Return (x, y) of the center of cell containing provided text 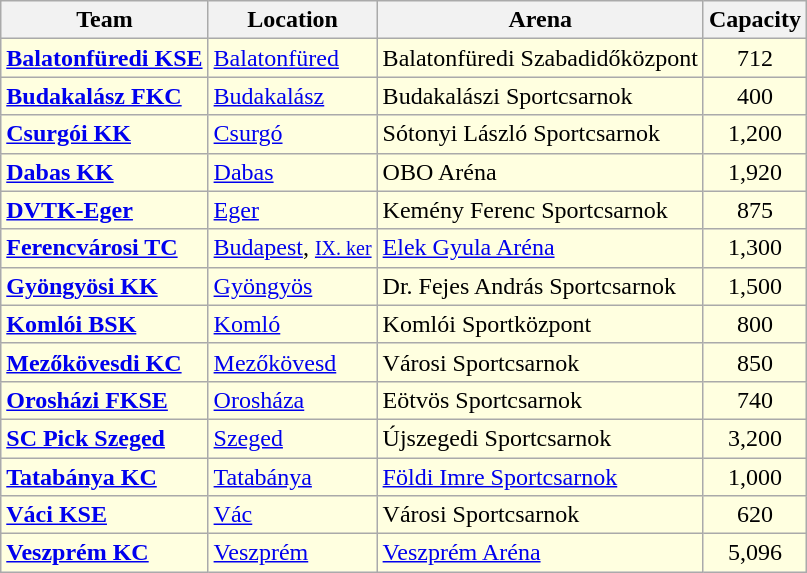
850 (754, 362)
Budapest, IX. ker (292, 248)
Elek Gyula Aréna (540, 248)
Mezőkövesdi KC (104, 362)
Veszprém KC (104, 553)
Gyöngyös (292, 286)
Orosháza (292, 400)
Dr. Fejes András Sportcsarnok (540, 286)
400 (754, 96)
Team (104, 20)
Váci KSE (104, 515)
712 (754, 58)
Csurgói KK (104, 134)
Gyöngyösi KK (104, 286)
Vác (292, 515)
Komlói BSK (104, 324)
Tatabánya KC (104, 477)
3,200 (754, 438)
Balatonfüred (292, 58)
Ferencvárosi TC (104, 248)
Kemény Ferenc Sportcsarnok (540, 210)
Újszegedi Sportcsarnok (540, 438)
SC Pick Szeged (104, 438)
Capacity (754, 20)
Balatonfüredi KSE (104, 58)
1,500 (754, 286)
Veszprém (292, 553)
Veszprém Aréna (540, 553)
800 (754, 324)
OBO Aréna (540, 172)
Balatonfüredi Szabadidőközpont (540, 58)
Mezőkövesd (292, 362)
Eger (292, 210)
Dabas KK (104, 172)
Location (292, 20)
Sótonyi László Sportcsarnok (540, 134)
Komlói Sportközpont (540, 324)
Budakalászi Sportcsarnok (540, 96)
Szeged (292, 438)
Földi Imre Sportcsarnok (540, 477)
1,920 (754, 172)
740 (754, 400)
1,300 (754, 248)
Arena (540, 20)
Orosházi FKSE (104, 400)
Komló (292, 324)
1,200 (754, 134)
DVTK-Eger (104, 210)
Budakalász FKC (104, 96)
Budakalász (292, 96)
5,096 (754, 553)
620 (754, 515)
Dabas (292, 172)
875 (754, 210)
1,000 (754, 477)
Eötvös Sportcsarnok (540, 400)
Csurgó (292, 134)
Tatabánya (292, 477)
